Search for the cell housing the specified text and yield its (x, y) center coordinate. 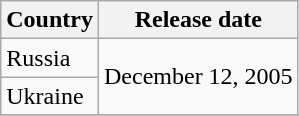
Release date (198, 20)
Russia (50, 58)
December 12, 2005 (198, 77)
Ukraine (50, 96)
Country (50, 20)
